Find where the given text appears and provide that cell's center as [x, y] coordinate. 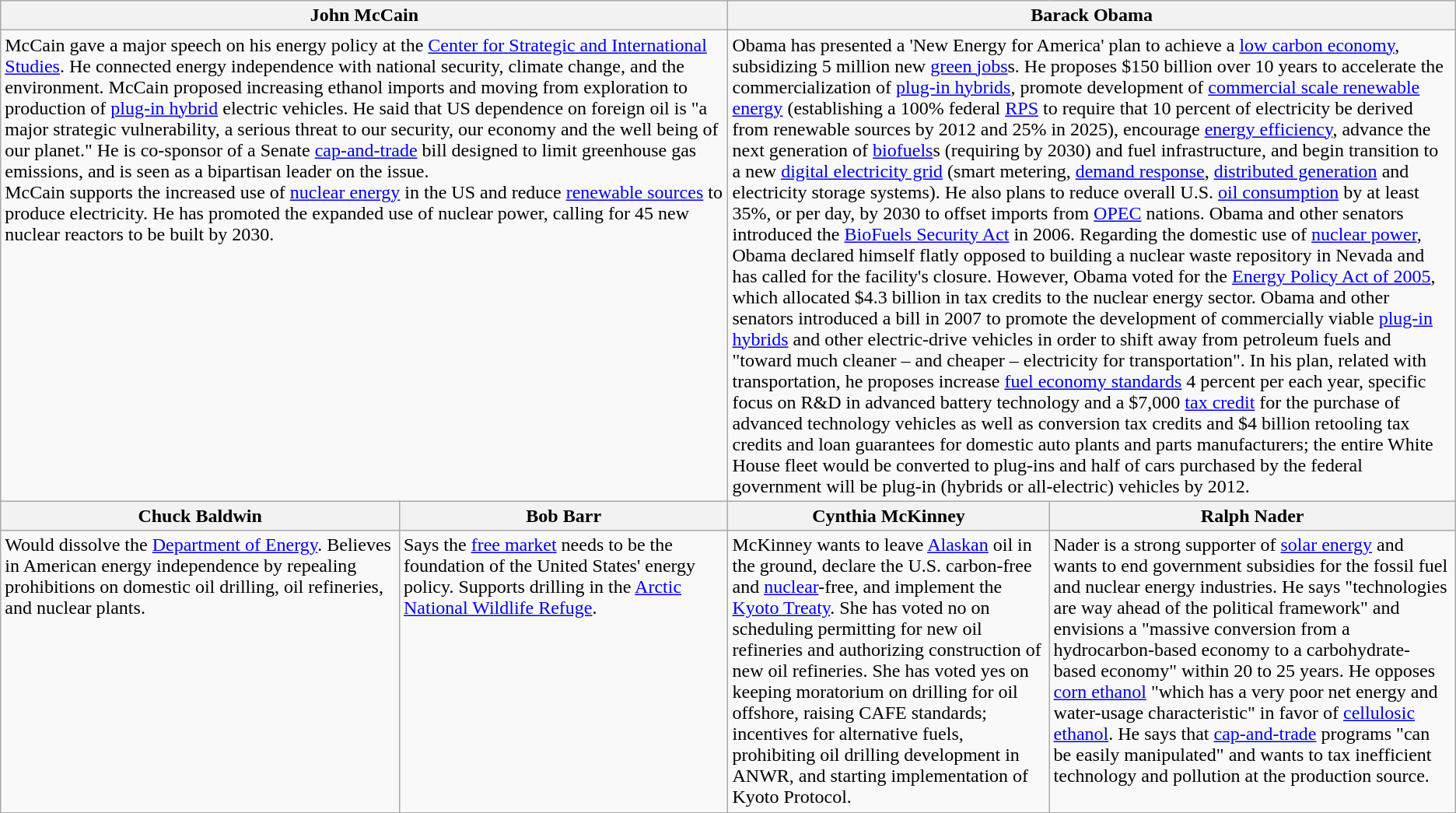
John McCain [364, 16]
Cynthia McKinney [888, 516]
Bob Barr [563, 516]
Barack Obama [1092, 16]
Ralph Nader [1252, 516]
Chuck Baldwin [201, 516]
Says the free market needs to be the foundation of the United States' energy policy. Supports drilling in the Arctic National Wildlife Refuge. [563, 671]
